Detect which cell encompasses the target text, then output its [X, Y] center coordinate. 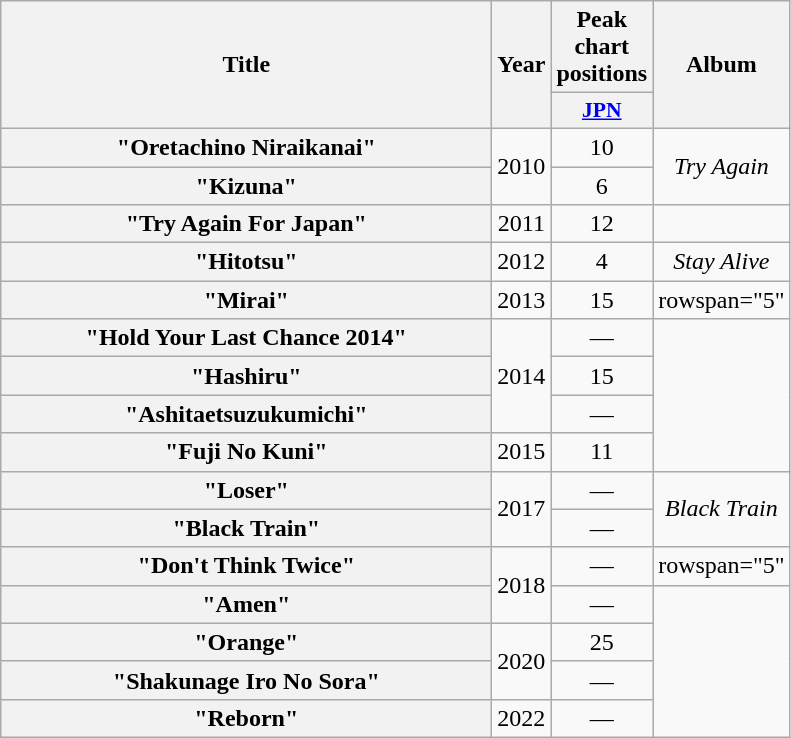
2015 [522, 452]
JPN [602, 111]
4 [602, 262]
Album [722, 65]
"Try Again For Japan" [246, 224]
"Black Train" [246, 528]
2014 [522, 376]
"Hashiru" [246, 376]
Title [246, 65]
Try Again [722, 166]
6 [602, 185]
2012 [522, 262]
10 [602, 147]
2022 [522, 718]
Stay Alive [722, 262]
2017 [522, 509]
"Hold Your Last Chance 2014" [246, 338]
"Mirai" [246, 300]
"Shakunage Iro No Sora" [246, 680]
2011 [522, 224]
2020 [522, 661]
Black Train [722, 509]
12 [602, 224]
"Reborn" [246, 718]
"Orange" [246, 642]
2010 [522, 166]
"Kizuna" [246, 185]
25 [602, 642]
11 [602, 452]
"Ashitaetsuzukumichi" [246, 414]
2013 [522, 300]
Year [522, 65]
"Loser" [246, 490]
2018 [522, 585]
"Oretachino Niraikanai" [246, 147]
"Fuji No Kuni" [246, 452]
"Don't Think Twice" [246, 566]
Peak chart positions [602, 47]
"Hitotsu" [246, 262]
"Amen" [246, 604]
